Scan for the cell matching the given text and deliver its (x, y) coordinate at center. 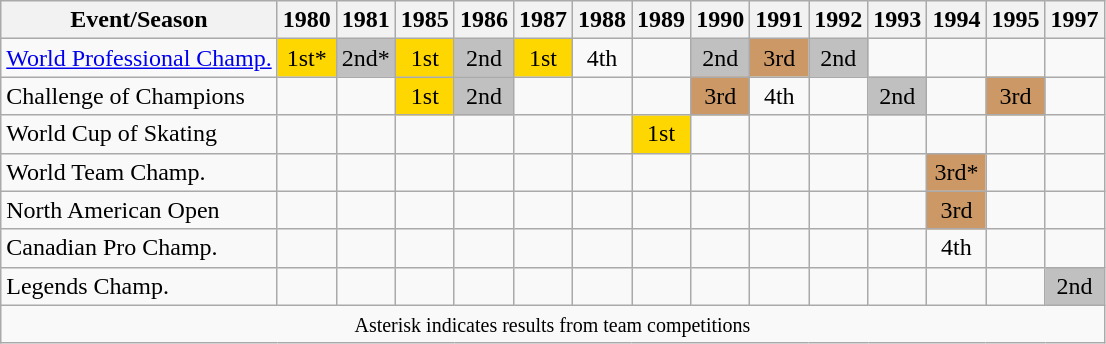
1980 (306, 20)
1986 (484, 20)
1989 (662, 20)
Legends Champ. (139, 286)
1st* (306, 58)
1994 (956, 20)
World Team Champ. (139, 172)
Challenge of Champions (139, 96)
World Cup of Skating (139, 134)
1991 (780, 20)
1997 (1074, 20)
1987 (542, 20)
Canadian Pro Champ. (139, 248)
North American Open (139, 210)
1995 (1016, 20)
1990 (720, 20)
Asterisk indicates results from team competitions (552, 324)
2nd* (366, 58)
1993 (898, 20)
1988 (602, 20)
1985 (424, 20)
1981 (366, 20)
Event/Season (139, 20)
1992 (838, 20)
3rd* (956, 172)
World Professional Champ. (139, 58)
